Detect which cell encompasses the target text, then output its [X, Y] center coordinate. 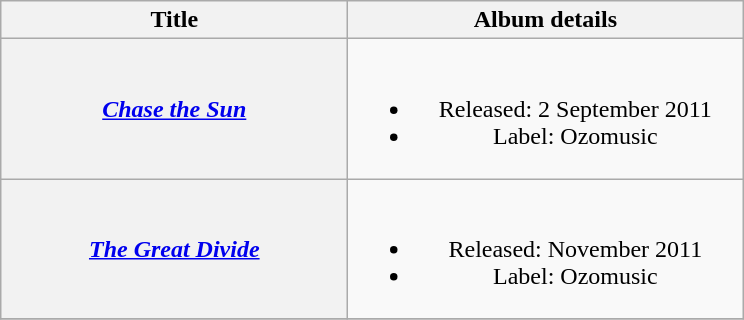
Title [174, 20]
Released: November 2011Label: Ozomusic [546, 249]
Chase the Sun [174, 109]
Album details [546, 20]
The Great Divide [174, 249]
Released: 2 September 2011Label: Ozomusic [546, 109]
